Extract the [X, Y] coordinate from the center of the cell holding the provided text.  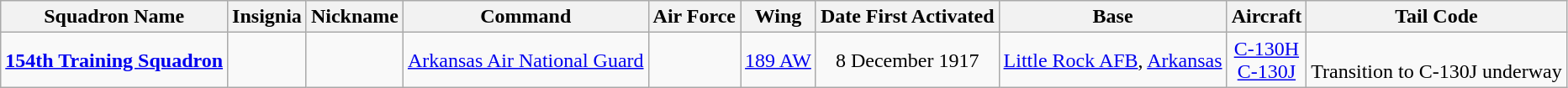
C-130HC-130J [1266, 60]
Base [1113, 17]
Tail Code [1437, 17]
Date First Activated [907, 17]
Wing [779, 17]
8 December 1917 [907, 60]
Little Rock AFB, Arkansas [1113, 60]
189 AW [779, 60]
Squadron Name [114, 17]
Arkansas Air National Guard [525, 60]
Air Force [694, 17]
Command [525, 17]
154th Training Squadron [114, 60]
Aircraft [1266, 17]
Insignia [267, 17]
Nickname [355, 17]
Transition to C-130J underway [1437, 60]
